Pinpoint the cell where the given text exists, returning its (x, y) midpoint coordinate. 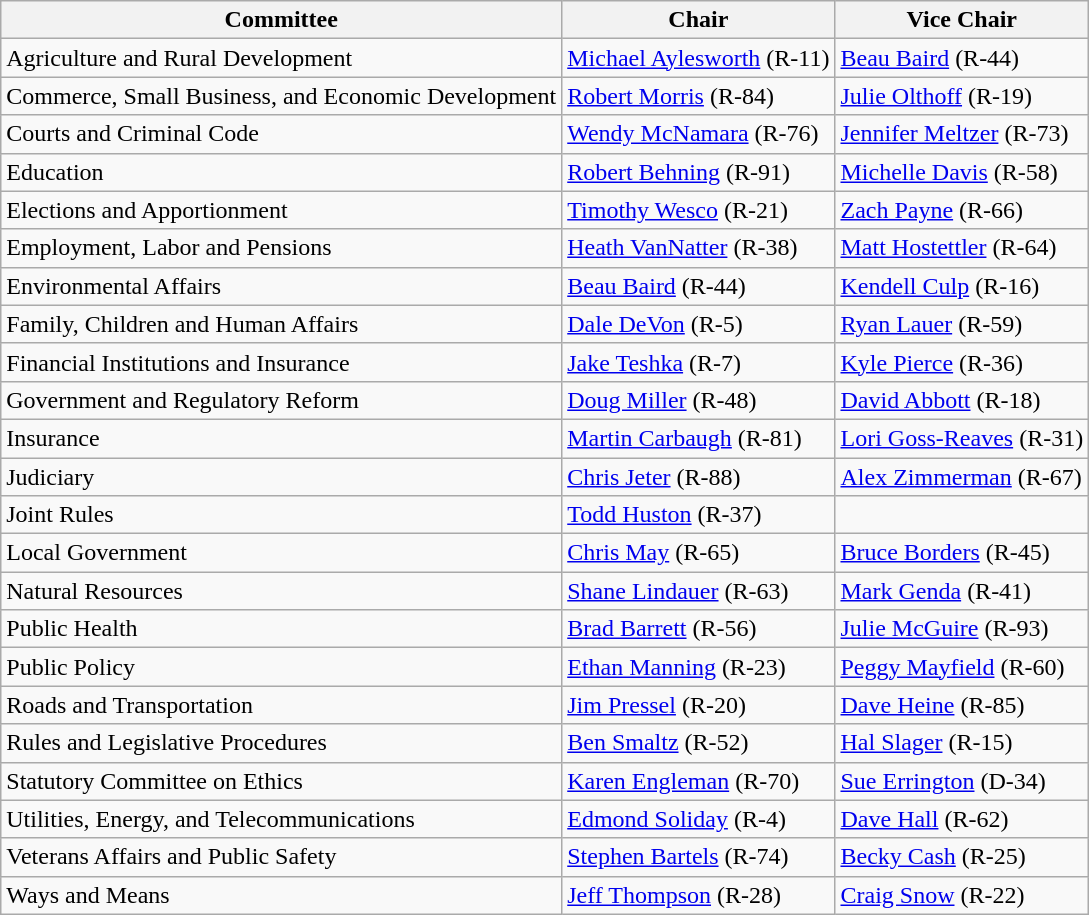
Education (282, 172)
Karen Engleman (R-70) (698, 781)
Wendy McNamara (R-76) (698, 134)
Shane Lindauer (R-63) (698, 591)
Matt Hostettler (R-64) (962, 248)
Kyle Pierce (R-36) (962, 362)
Sue Errington (D-34) (962, 781)
Michael Aylesworth (R-11) (698, 58)
Timothy Wesco (R-21) (698, 210)
Ryan Lauer (R-59) (962, 324)
Courts and Criminal Code (282, 134)
Public Policy (282, 667)
Jake Teshka (R-7) (698, 362)
Agriculture and Rural Development (282, 58)
Becky Cash (R-25) (962, 857)
Brad Barrett (R-56) (698, 629)
Martin Carbaugh (R-81) (698, 438)
Alex Zimmerman (R-67) (962, 477)
Doug Miller (R-48) (698, 400)
Vice Chair (962, 20)
Michelle Davis (R-58) (962, 172)
Ways and Means (282, 895)
Dave Heine (R-85) (962, 705)
Insurance (282, 438)
Dave Hall (R-62) (962, 819)
Committee (282, 20)
Dale DeVon (R-5) (698, 324)
Environmental Affairs (282, 286)
Veterans Affairs and Public Safety (282, 857)
Statutory Committee on Ethics (282, 781)
Ben Smaltz (R-52) (698, 743)
Heath VanNatter (R-38) (698, 248)
Zach Payne (R-66) (962, 210)
Chair (698, 20)
Ethan Manning (R-23) (698, 667)
Mark Genda (R-41) (962, 591)
Financial Institutions and Insurance (282, 362)
Commerce, Small Business, and Economic Development (282, 96)
Employment, Labor and Pensions (282, 248)
Judiciary (282, 477)
Joint Rules (282, 515)
Chris May (R-65) (698, 553)
Roads and Transportation (282, 705)
Elections and Apportionment (282, 210)
Kendell Culp (R-16) (962, 286)
Robert Behning (R-91) (698, 172)
Rules and Legislative Procedures (282, 743)
Chris Jeter (R-88) (698, 477)
Natural Resources (282, 591)
Craig Snow (R-22) (962, 895)
Government and Regulatory Reform (282, 400)
Jim Pressel (R-20) (698, 705)
Utilities, Energy, and Telecommunications (282, 819)
Bruce Borders (R-45) (962, 553)
Edmond Soliday (R-4) (698, 819)
Julie Olthoff (R-19) (962, 96)
Hal Slager (R-15) (962, 743)
Jennifer Meltzer (R-73) (962, 134)
Jeff Thompson (R-28) (698, 895)
Robert Morris (R-84) (698, 96)
Peggy Mayfield (R-60) (962, 667)
Stephen Bartels (R-74) (698, 857)
Local Government (282, 553)
Family, Children and Human Affairs (282, 324)
Public Health (282, 629)
Lori Goss-Reaves (R-31) (962, 438)
Julie McGuire (R-93) (962, 629)
David Abbott (R-18) (962, 400)
Todd Huston (R-37) (698, 515)
